Pinpoint the cell where the given text exists, returning its (x, y) midpoint coordinate. 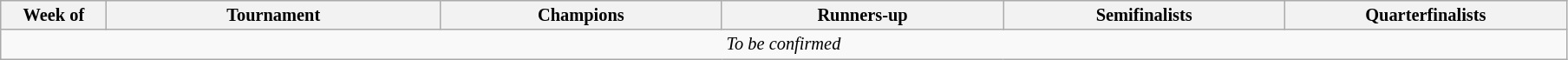
Quarterfinalists (1426, 15)
Semifinalists (1145, 15)
Runners-up (862, 15)
To be confirmed (784, 44)
Champions (581, 15)
Week of (54, 15)
Tournament (274, 15)
